Detect which cell encompasses the target text, then output its (x, y) center coordinate. 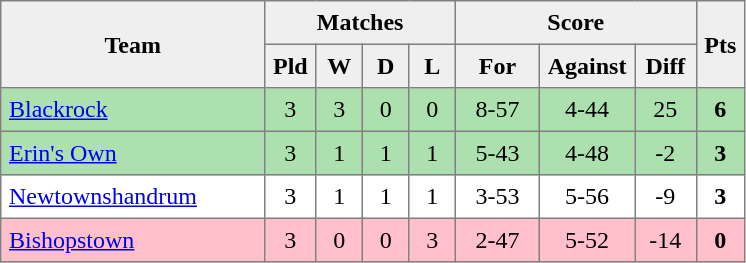
Pts (720, 44)
2-47 (497, 240)
Matches (360, 23)
Erin's Own (133, 153)
Diff (666, 66)
4-44 (586, 110)
Blackrock (133, 110)
3-53 (497, 197)
8-57 (497, 110)
Score (576, 23)
5-52 (586, 240)
For (497, 66)
W (339, 66)
Team (133, 44)
4-48 (586, 153)
6 (720, 110)
-2 (666, 153)
D (385, 66)
Pld (290, 66)
5-56 (586, 197)
Against (586, 66)
Newtownshandrum (133, 197)
25 (666, 110)
-9 (666, 197)
Bishopstown (133, 240)
5-43 (497, 153)
-14 (666, 240)
L (432, 66)
